Pinpoint the cell where the given text exists, returning its [x, y] midpoint coordinate. 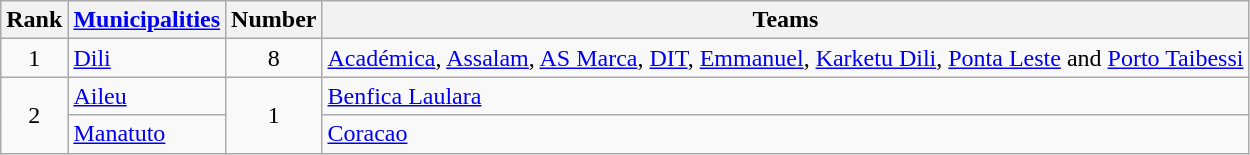
Aileu [147, 96]
Number [274, 20]
2 [34, 115]
Manatuto [147, 134]
Municipalities [147, 20]
Académica, Assalam, AS Marca, DIT, Emmanuel, Karketu Dili, Ponta Leste and Porto Taibessi [786, 58]
Rank [34, 20]
Teams [786, 20]
Dili [147, 58]
Coracao [786, 134]
8 [274, 58]
Benfica Laulara [786, 96]
